Provide the (X, Y) coordinate of the cell's center where the given text is located.  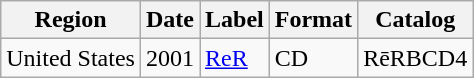
Label (235, 20)
Format (313, 20)
Region (71, 20)
Catalog (416, 20)
United States (71, 58)
2001 (170, 58)
ReR (235, 58)
RēRBCD4 (416, 58)
Date (170, 20)
CD (313, 58)
